Extract the (X, Y) coordinate from the center of the cell holding the provided text.  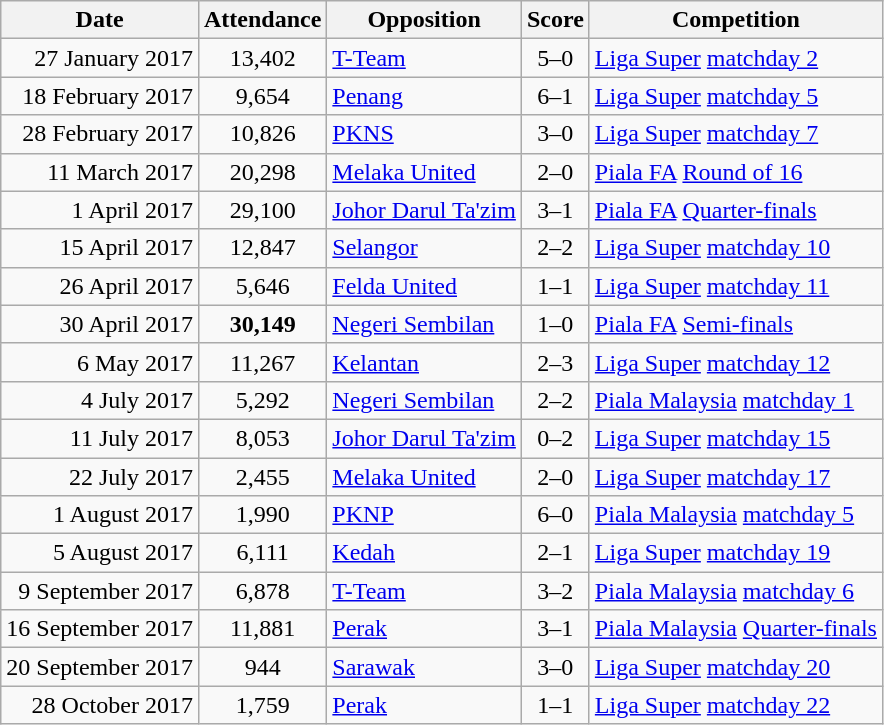
1 August 2017 (100, 515)
Piala FA Quarter-finals (736, 210)
Piala Malaysia matchday 1 (736, 400)
6–1 (555, 96)
11 July 2017 (100, 438)
18 February 2017 (100, 96)
20,298 (262, 172)
28 February 2017 (100, 134)
3–2 (555, 591)
1–0 (555, 324)
PKNS (424, 134)
6 May 2017 (100, 362)
Score (555, 20)
PKNP (424, 515)
22 July 2017 (100, 477)
16 September 2017 (100, 629)
Piala Malaysia Quarter-finals (736, 629)
Liga Super matchday 22 (736, 705)
11 March 2017 (100, 172)
0–2 (555, 438)
Date (100, 20)
9,654 (262, 96)
9 September 2017 (100, 591)
Kedah (424, 553)
Liga Super matchday 2 (736, 58)
Felda United (424, 286)
Liga Super matchday 5 (736, 96)
5,292 (262, 400)
Attendance (262, 20)
Liga Super matchday 12 (736, 362)
2,455 (262, 477)
2–3 (555, 362)
26 April 2017 (100, 286)
30,149 (262, 324)
Penang (424, 96)
1,990 (262, 515)
Liga Super matchday 17 (736, 477)
1,759 (262, 705)
Liga Super matchday 20 (736, 667)
30 April 2017 (100, 324)
Piala FA Semi-finals (736, 324)
5 August 2017 (100, 553)
6–0 (555, 515)
10,826 (262, 134)
Liga Super matchday 7 (736, 134)
6,878 (262, 591)
Piala FA Round of 16 (736, 172)
Liga Super matchday 19 (736, 553)
Kelantan (424, 362)
11,267 (262, 362)
Competition (736, 20)
8,053 (262, 438)
Opposition (424, 20)
12,847 (262, 248)
2–1 (555, 553)
Piala Malaysia matchday 6 (736, 591)
4 July 2017 (100, 400)
28 October 2017 (100, 705)
944 (262, 667)
Piala Malaysia matchday 5 (736, 515)
13,402 (262, 58)
Selangor (424, 248)
Liga Super matchday 15 (736, 438)
15 April 2017 (100, 248)
5,646 (262, 286)
Sarawak (424, 667)
6,111 (262, 553)
27 January 2017 (100, 58)
20 September 2017 (100, 667)
1 April 2017 (100, 210)
29,100 (262, 210)
11,881 (262, 629)
5–0 (555, 58)
Liga Super matchday 10 (736, 248)
Liga Super matchday 11 (736, 286)
